For the text-containing cell, return its midpoint in (X, Y) coordinate format. 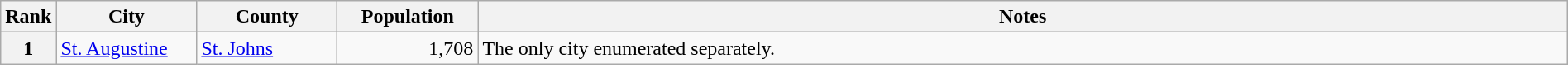
City (127, 17)
1,708 (408, 48)
1 (28, 48)
Notes (1022, 17)
County (267, 17)
Rank (28, 17)
St. Johns (267, 48)
Population (408, 17)
The only city enumerated separately. (1022, 48)
St. Augustine (127, 48)
